From the cell containing the given text, extract its center point as [X, Y] coordinate. 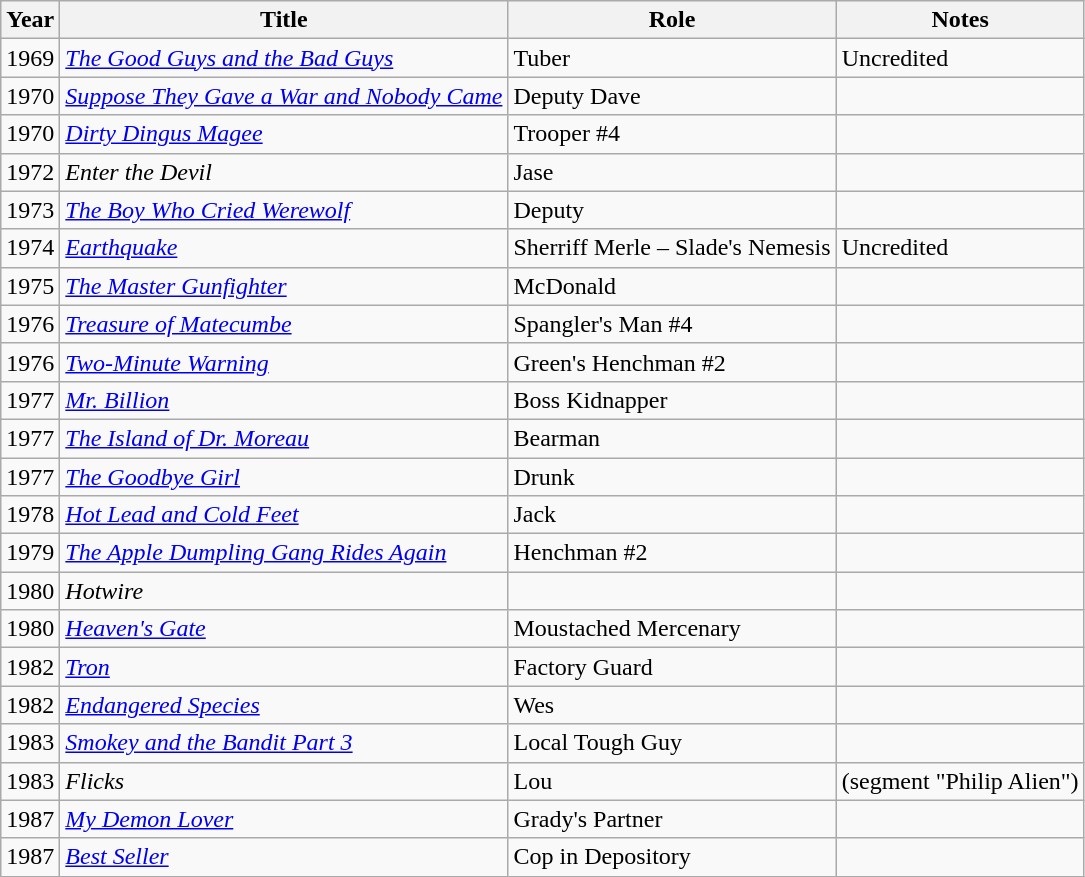
Factory Guard [672, 667]
Henchman #2 [672, 553]
Wes [672, 705]
Heaven's Gate [284, 629]
1979 [30, 553]
Grady's Partner [672, 819]
1974 [30, 248]
1975 [30, 286]
Cop in Depository [672, 857]
Jase [672, 172]
1973 [30, 210]
Hot Lead and Cold Feet [284, 515]
Tuber [672, 58]
The Good Guys and the Bad Guys [284, 58]
Hotwire [284, 591]
Role [672, 20]
Mr. Billion [284, 400]
Suppose They Gave a War and Nobody Came [284, 96]
Green's Henchman #2 [672, 362]
Boss Kidnapper [672, 400]
Tron [284, 667]
My Demon Lover [284, 819]
(segment "Philip Alien") [960, 781]
Dirty Dingus Magee [284, 134]
Earthquake [284, 248]
1969 [30, 58]
The Boy Who Cried Werewolf [284, 210]
Notes [960, 20]
Deputy Dave [672, 96]
Moustached Mercenary [672, 629]
Jack [672, 515]
Trooper #4 [672, 134]
Deputy [672, 210]
1978 [30, 515]
Sherriff Merle – Slade's Nemesis [672, 248]
The Apple Dumpling Gang Rides Again [284, 553]
Smokey and the Bandit Part 3 [284, 743]
Bearman [672, 438]
The Island of Dr. Moreau [284, 438]
Lou [672, 781]
Treasure of Matecumbe [284, 324]
1972 [30, 172]
Local Tough Guy [672, 743]
McDonald [672, 286]
Year [30, 20]
The Goodbye Girl [284, 477]
Best Seller [284, 857]
Title [284, 20]
Flicks [284, 781]
Spangler's Man #4 [672, 324]
Endangered Species [284, 705]
The Master Gunfighter [284, 286]
Drunk [672, 477]
Enter the Devil [284, 172]
Two-Minute Warning [284, 362]
